Output the [X, Y] coordinate of the center of the cell containing the given text.  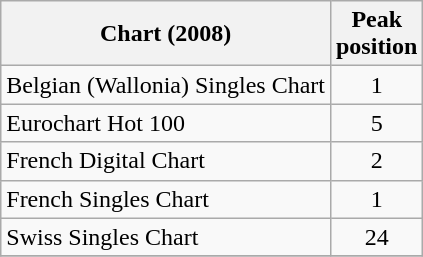
Chart (2008) [166, 34]
24 [376, 237]
Swiss Singles Chart [166, 237]
5 [376, 123]
2 [376, 161]
French Digital Chart [166, 161]
Belgian (Wallonia) Singles Chart [166, 85]
Eurochart Hot 100 [166, 123]
French Singles Chart [166, 199]
Peakposition [376, 34]
